Determine the [x, y] coordinate at the center of the cell enclosing the given text.  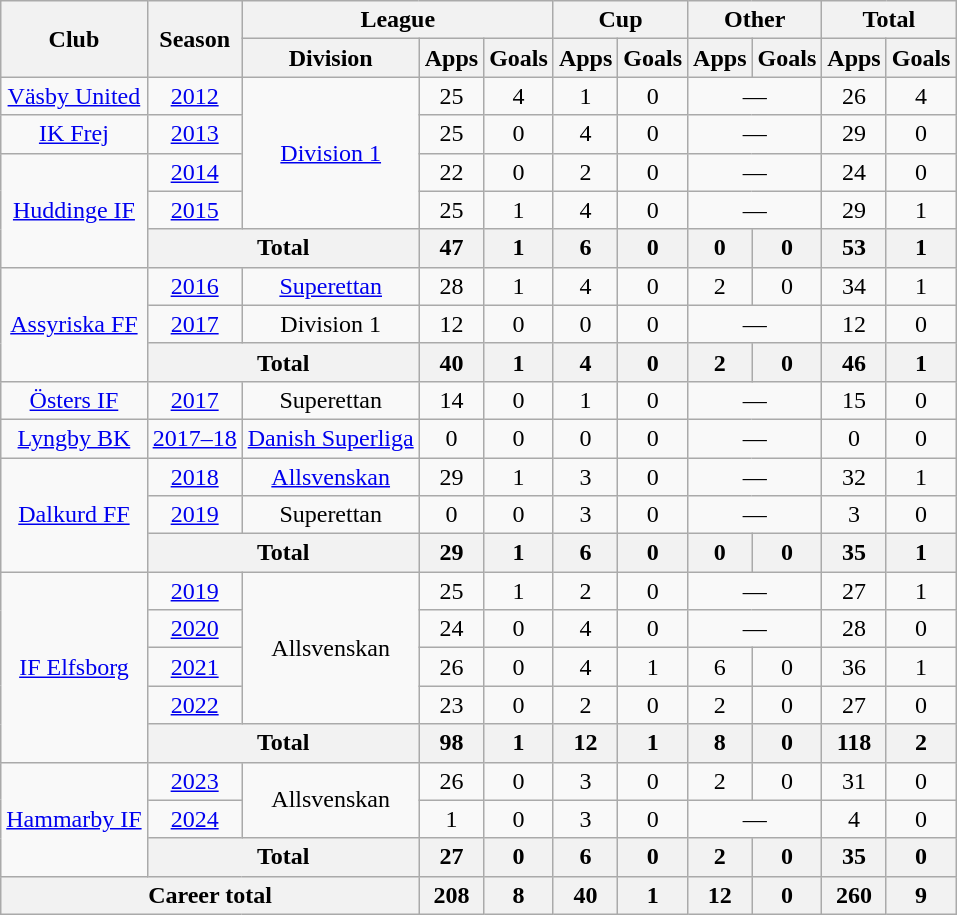
2015 [194, 210]
46 [854, 362]
Dalkurd FF [74, 515]
9 [921, 895]
IF Elfsborg [74, 667]
Lyngby BK [74, 438]
Career total [210, 895]
Division [330, 58]
47 [451, 248]
118 [854, 743]
36 [854, 667]
32 [854, 477]
Cup [620, 20]
Assyriska FF [74, 324]
2021 [194, 667]
Danish Superliga [330, 438]
2022 [194, 705]
14 [451, 400]
2017–18 [194, 438]
Club [74, 39]
2013 [194, 134]
53 [854, 248]
15 [854, 400]
Season [194, 39]
22 [451, 172]
2024 [194, 819]
34 [854, 286]
Huddinge IF [74, 210]
Östers IF [74, 400]
98 [451, 743]
23 [451, 705]
31 [854, 781]
208 [451, 895]
Hammarby IF [74, 819]
2023 [194, 781]
IK Frej [74, 134]
2020 [194, 629]
260 [854, 895]
2016 [194, 286]
League [398, 20]
2018 [194, 477]
2012 [194, 96]
Other [755, 20]
2014 [194, 172]
Väsby United [74, 96]
